Determine the [x, y] coordinate at the center of the cell enclosing the given text.  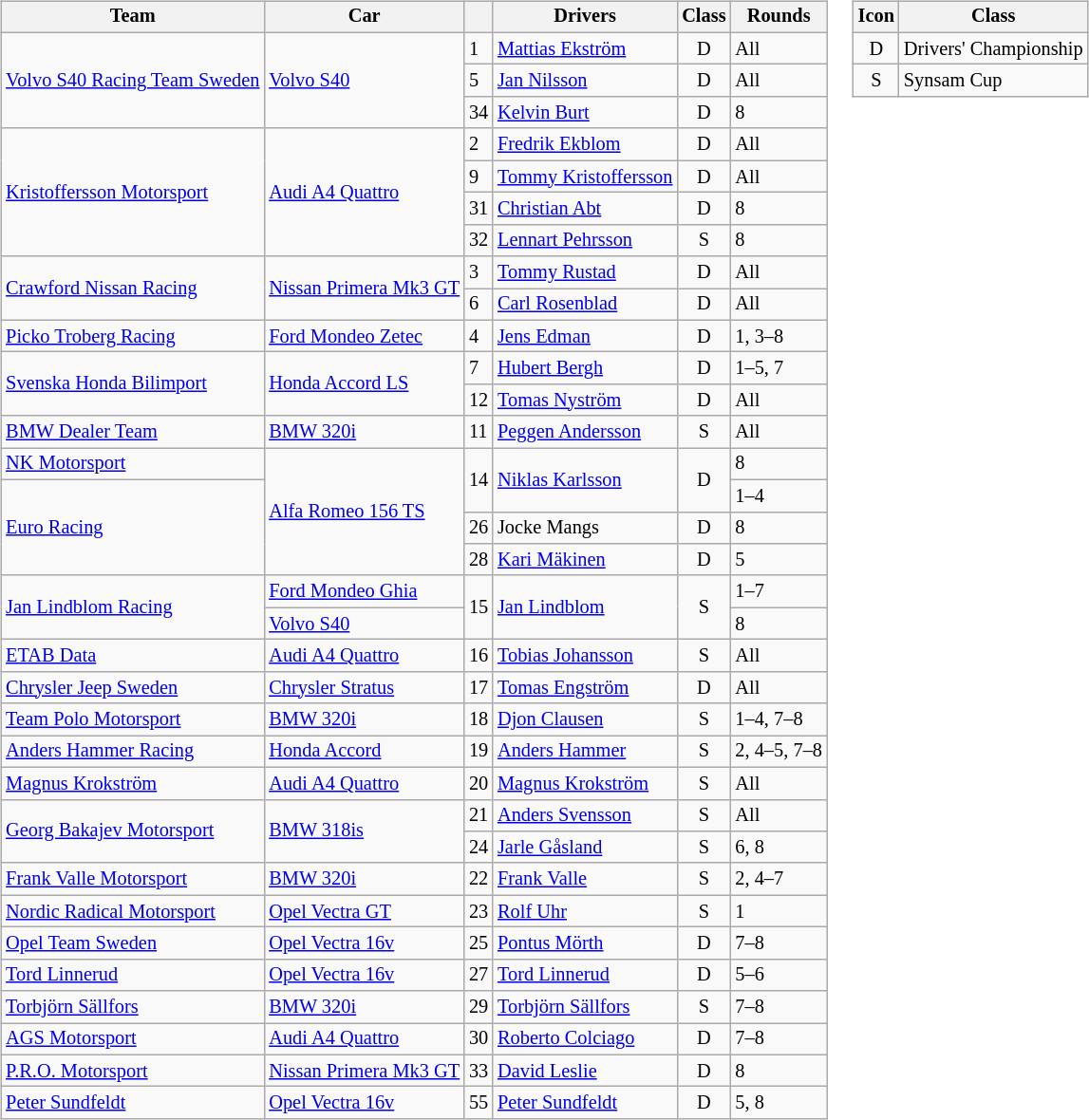
Tommy Rustad [585, 272]
Jens Edman [585, 336]
Anders Hammer Racing [133, 752]
12 [479, 401]
4 [479, 336]
NK Motorsport [133, 464]
23 [479, 911]
Christian Abt [585, 209]
Jocke Mangs [585, 528]
Opel Vectra GT [365, 911]
31 [479, 209]
1, 3–8 [779, 336]
28 [479, 560]
BMW Dealer Team [133, 432]
26 [479, 528]
Drivers' Championship [993, 48]
Frank Valle Motorsport [133, 879]
P.R.O. Motorsport [133, 1071]
1–5, 7 [779, 368]
5–6 [779, 975]
Euro Racing [133, 528]
Alfa Romeo 156 TS [365, 513]
16 [479, 656]
Car [365, 17]
30 [479, 1039]
Carl Rosenblad [585, 305]
11 [479, 432]
15 [479, 607]
Icon [876, 17]
Team [133, 17]
Rolf Uhr [585, 911]
Opel Team Sweden [133, 943]
Jan Lindblom Racing [133, 607]
Synsam Cup [993, 81]
Tomas Engström [585, 687]
Rounds [779, 17]
Kari Mäkinen [585, 560]
Hubert Bergh [585, 368]
Tobias Johansson [585, 656]
2, 4–5, 7–8 [779, 752]
Djon Clausen [585, 719]
Crawford Nissan Racing [133, 289]
Lennart Pehrsson [585, 240]
Pontus Mörth [585, 943]
6 [479, 305]
Honda Accord LS [365, 383]
Chrysler Stratus [365, 687]
Fredrik Ekblom [585, 144]
25 [479, 943]
22 [479, 879]
Georg Bakajev Motorsport [133, 831]
20 [479, 783]
33 [479, 1071]
Honda Accord [365, 752]
Anders Hammer [585, 752]
Volvo S40 Racing Team Sweden [133, 80]
Jarle Gåsland [585, 848]
6, 8 [779, 848]
19 [479, 752]
14 [479, 480]
Jan Nilsson [585, 81]
ETAB Data [133, 656]
Drivers [585, 17]
1–4, 7–8 [779, 719]
Tommy Kristoffersson [585, 177]
Niklas Karlsson [585, 480]
BMW 318is [365, 831]
17 [479, 687]
18 [479, 719]
Ford Mondeo Zetec [365, 336]
Svenska Honda Bilimport [133, 383]
Mattias Ekström [585, 48]
Anders Svensson [585, 815]
Team Polo Motorsport [133, 719]
21 [479, 815]
2 [479, 144]
Picko Troberg Racing [133, 336]
32 [479, 240]
9 [479, 177]
3 [479, 272]
7 [479, 368]
2, 4–7 [779, 879]
Roberto Colciago [585, 1039]
29 [479, 1007]
Chrysler Jeep Sweden [133, 687]
1–7 [779, 591]
24 [479, 848]
1–4 [779, 495]
David Leslie [585, 1071]
Peggen Andersson [585, 432]
Jan Lindblom [585, 607]
Ford Mondeo Ghia [365, 591]
Kristoffersson Motorsport [133, 192]
Nordic Radical Motorsport [133, 911]
Tomas Nyström [585, 401]
Frank Valle [585, 879]
27 [479, 975]
5, 8 [779, 1103]
34 [479, 113]
AGS Motorsport [133, 1039]
Kelvin Burt [585, 113]
55 [479, 1103]
